From the cell containing the given text, extract its center point as (x, y) coordinate. 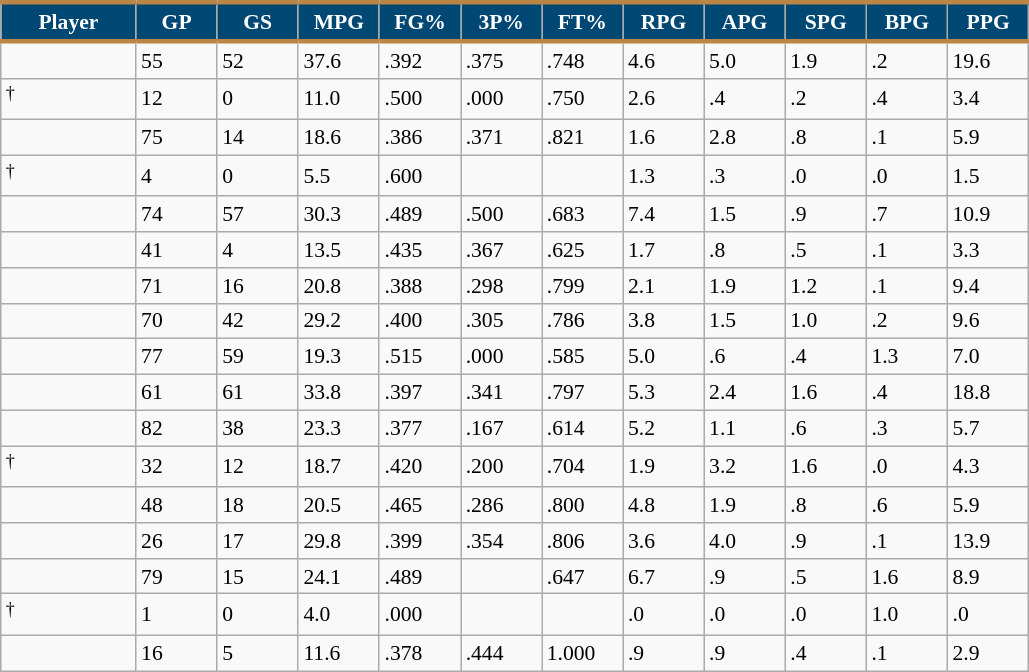
13.5 (338, 250)
.375 (502, 60)
.371 (502, 138)
2.8 (744, 138)
3.6 (664, 541)
.392 (420, 60)
6.7 (664, 577)
17 (258, 541)
20.5 (338, 505)
.305 (502, 322)
8.9 (988, 577)
.354 (502, 541)
77 (176, 357)
2.9 (988, 654)
.386 (420, 138)
.614 (582, 428)
19.3 (338, 357)
11.6 (338, 654)
.683 (582, 215)
APG (744, 22)
.647 (582, 577)
PPG (988, 22)
19.6 (988, 60)
5.7 (988, 428)
.200 (502, 466)
.167 (502, 428)
41 (176, 250)
29.2 (338, 322)
.341 (502, 393)
3.4 (988, 98)
2.1 (664, 286)
79 (176, 577)
10.9 (988, 215)
.806 (582, 541)
GS (258, 22)
SPG (826, 22)
82 (176, 428)
.367 (502, 250)
9.4 (988, 286)
48 (176, 505)
29.8 (338, 541)
30.3 (338, 215)
MPG (338, 22)
.377 (420, 428)
1 (176, 614)
.435 (420, 250)
38 (258, 428)
18 (258, 505)
.420 (420, 466)
11.0 (338, 98)
42 (258, 322)
74 (176, 215)
GP (176, 22)
23.3 (338, 428)
.515 (420, 357)
RPG (664, 22)
7.4 (664, 215)
5.3 (664, 393)
.400 (420, 322)
37.6 (338, 60)
14 (258, 138)
.786 (582, 322)
1.000 (582, 654)
33.8 (338, 393)
.600 (420, 176)
4.3 (988, 466)
7.0 (988, 357)
.388 (420, 286)
2.6 (664, 98)
75 (176, 138)
4.8 (664, 505)
.704 (582, 466)
4.6 (664, 60)
.7 (906, 215)
5.2 (664, 428)
20.8 (338, 286)
9.6 (988, 322)
.585 (582, 357)
.286 (502, 505)
1.7 (664, 250)
.821 (582, 138)
57 (258, 215)
18.8 (988, 393)
70 (176, 322)
3.8 (664, 322)
1.2 (826, 286)
3.3 (988, 250)
55 (176, 60)
FG% (420, 22)
.797 (582, 393)
15 (258, 577)
13.9 (988, 541)
.378 (420, 654)
Player (68, 22)
BPG (906, 22)
59 (258, 357)
26 (176, 541)
1.1 (744, 428)
5 (258, 654)
5.5 (338, 176)
.750 (582, 98)
18.7 (338, 466)
.799 (582, 286)
.298 (502, 286)
24.1 (338, 577)
.748 (582, 60)
71 (176, 286)
3.2 (744, 466)
.465 (420, 505)
52 (258, 60)
.800 (582, 505)
2.4 (744, 393)
.397 (420, 393)
FT% (582, 22)
.444 (502, 654)
32 (176, 466)
.625 (582, 250)
3P% (502, 22)
.399 (420, 541)
18.6 (338, 138)
